Identify which cell holds the provided text, then report its (x, y) central coordinate. 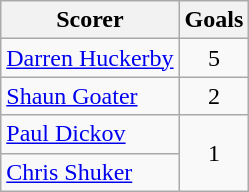
Chris Shuker (90, 172)
5 (214, 58)
Darren Huckerby (90, 58)
Scorer (90, 20)
1 (214, 153)
Paul Dickov (90, 134)
2 (214, 96)
Goals (214, 20)
Shaun Goater (90, 96)
